Locate the cell with the specified text and output its (x, y) center coordinate. 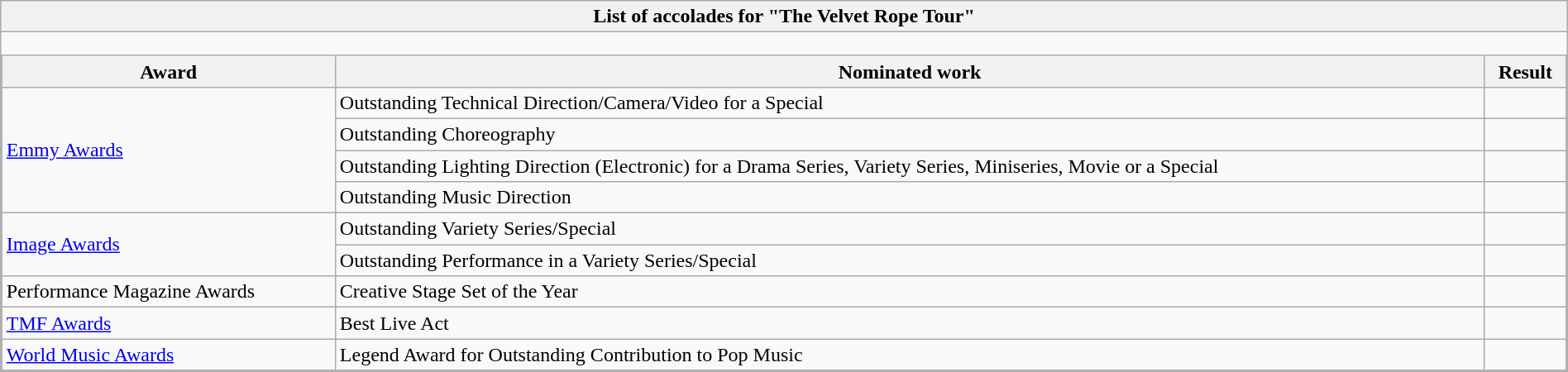
Outstanding Variety Series/Special (910, 229)
Outstanding Performance in a Variety Series/Special (910, 260)
Performance Magazine Awards (169, 292)
Outstanding Choreography (910, 134)
Emmy Awards (169, 150)
Image Awards (169, 245)
Result (1525, 71)
Outstanding Technical Direction/Camera/Video for a Special (910, 103)
TMF Awards (169, 323)
List of accolades for "The Velvet Rope Tour" (784, 17)
Nominated work (910, 71)
Creative Stage Set of the Year (910, 292)
Award (169, 71)
Legend Award for Outstanding Contribution to Pop Music (910, 355)
World Music Awards (169, 355)
Outstanding Music Direction (910, 198)
Outstanding Lighting Direction (Electronic) for a Drama Series, Variety Series, Miniseries, Movie or a Special (910, 166)
Best Live Act (910, 323)
